Output the [X, Y] coordinate of the center of the cell containing the given text.  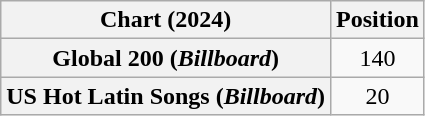
Position [378, 20]
140 [378, 58]
Global 200 (Billboard) [166, 58]
20 [378, 96]
US Hot Latin Songs (Billboard) [166, 96]
Chart (2024) [166, 20]
